Detect which cell encompasses the target text, then output its [X, Y] center coordinate. 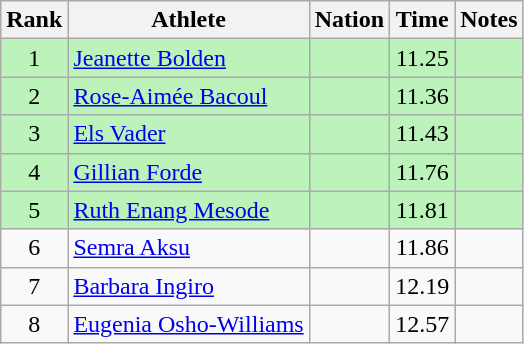
Time [422, 20]
Nation [349, 20]
11.43 [422, 134]
Eugenia Osho-Williams [188, 324]
Semra Aksu [188, 248]
11.81 [422, 210]
11.25 [422, 58]
Gillian Forde [188, 172]
1 [34, 58]
11.86 [422, 248]
8 [34, 324]
2 [34, 96]
5 [34, 210]
Athlete [188, 20]
6 [34, 248]
Jeanette Bolden [188, 58]
Ruth Enang Mesode [188, 210]
Rose-Aimée Bacoul [188, 96]
7 [34, 286]
Barbara Ingiro [188, 286]
11.36 [422, 96]
12.57 [422, 324]
4 [34, 172]
Els Vader [188, 134]
12.19 [422, 286]
Rank [34, 20]
3 [34, 134]
11.76 [422, 172]
Notes [489, 20]
